Provide the [X, Y] coordinate of the cell's center where the given text is located.  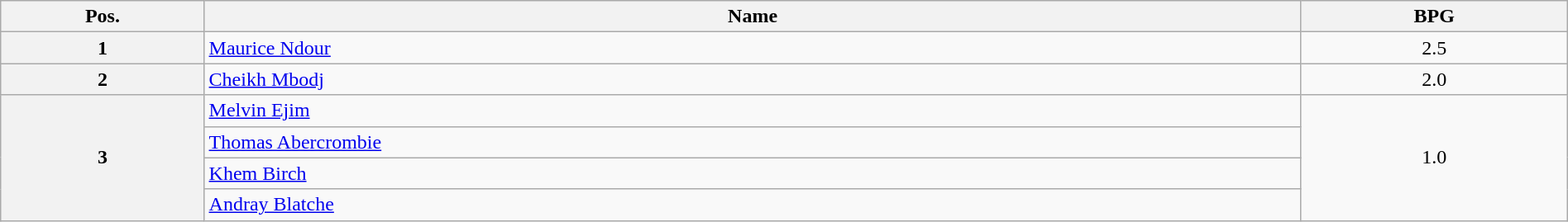
1.0 [1434, 158]
3 [103, 158]
2.5 [1434, 48]
1 [103, 48]
Thomas Abercrombie [753, 142]
2.0 [1434, 79]
Khem Birch [753, 173]
Name [753, 17]
2 [103, 79]
Melvin Ejim [753, 111]
Andray Blatche [753, 205]
Maurice Ndour [753, 48]
Pos. [103, 17]
BPG [1434, 17]
Cheikh Mbodj [753, 79]
